Search for the cell housing the specified text and yield its [X, Y] center coordinate. 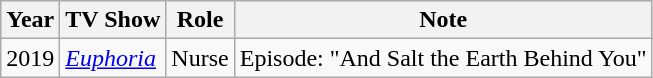
Role [200, 20]
Nurse [200, 58]
Episode: "And Salt the Earth Behind You" [443, 58]
Note [443, 20]
TV Show [113, 20]
2019 [30, 58]
Year [30, 20]
Euphoria [113, 58]
